Pinpoint the cell where the given text exists, returning its [X, Y] midpoint coordinate. 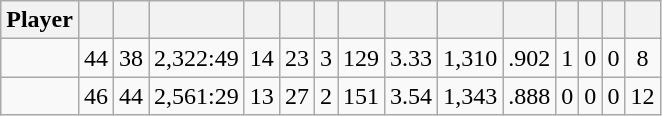
3.54 [412, 96]
3.33 [412, 58]
13 [262, 96]
Player [40, 20]
.902 [530, 58]
151 [362, 96]
14 [262, 58]
23 [296, 58]
1,310 [470, 58]
46 [96, 96]
.888 [530, 96]
8 [642, 58]
2 [326, 96]
27 [296, 96]
1 [568, 58]
12 [642, 96]
2,561:29 [197, 96]
38 [132, 58]
3 [326, 58]
129 [362, 58]
1,343 [470, 96]
2,322:49 [197, 58]
